Determine the (X, Y) coordinate at the center of the cell enclosing the given text.  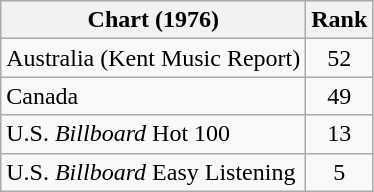
5 (340, 172)
Australia (Kent Music Report) (154, 58)
13 (340, 134)
52 (340, 58)
Rank (340, 20)
49 (340, 96)
U.S. Billboard Hot 100 (154, 134)
U.S. Billboard Easy Listening (154, 172)
Canada (154, 96)
Chart (1976) (154, 20)
